From the cell containing the given text, extract its center point as [X, Y] coordinate. 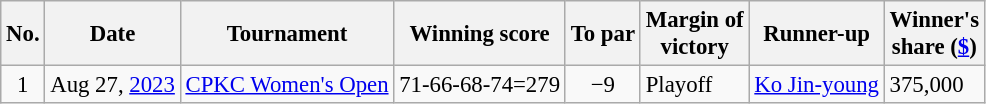
1 [23, 85]
Margin ofvictory [694, 34]
Tournament [287, 34]
Date [112, 34]
−9 [602, 85]
Ko Jin-young [816, 85]
Aug 27, 2023 [112, 85]
71-66-68-74=279 [480, 85]
Runner-up [816, 34]
CPKC Women's Open [287, 85]
Winning score [480, 34]
Playoff [694, 85]
Winner'sshare ($) [934, 34]
No. [23, 34]
To par [602, 34]
375,000 [934, 85]
